Return the (x, y) coordinate for the center point of the cell that contains the specified text.  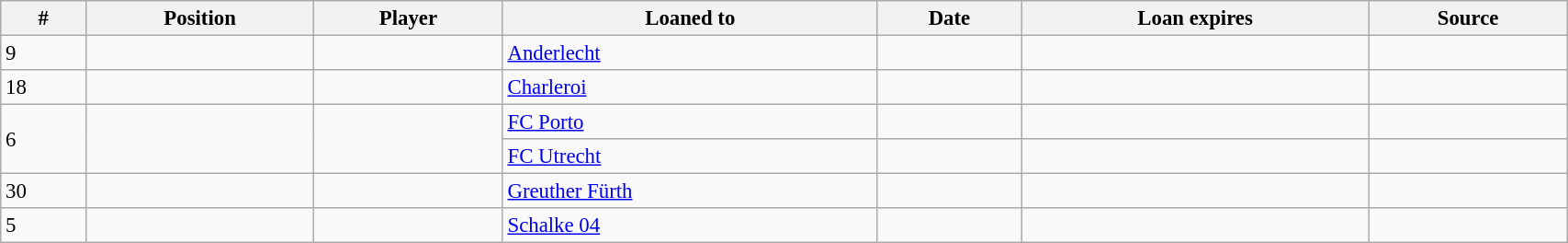
# (44, 18)
Schalke 04 (690, 226)
30 (44, 191)
Greuther Fürth (690, 191)
5 (44, 226)
Position (200, 18)
Date (949, 18)
FC Porto (690, 122)
9 (44, 53)
FC Utrecht (690, 156)
Charleroi (690, 87)
Anderlecht (690, 53)
Source (1468, 18)
Player (409, 18)
Loaned to (690, 18)
18 (44, 87)
Loan expires (1196, 18)
6 (44, 140)
